From the cell containing the given text, extract its center point as [x, y] coordinate. 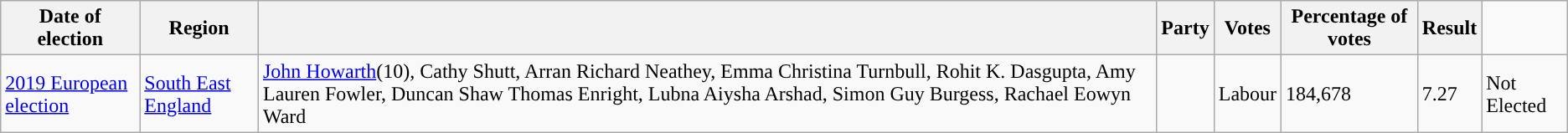
Votes [1247, 28]
7.27 [1449, 94]
Not Elected [1524, 94]
Result [1449, 28]
Date of election [70, 28]
Party [1185, 28]
2019 European election [70, 94]
Percentage of votes [1350, 28]
Region [199, 28]
Labour [1247, 94]
184,678 [1350, 94]
South East England [199, 94]
